Output the [X, Y] coordinate of the center of the cell containing the given text.  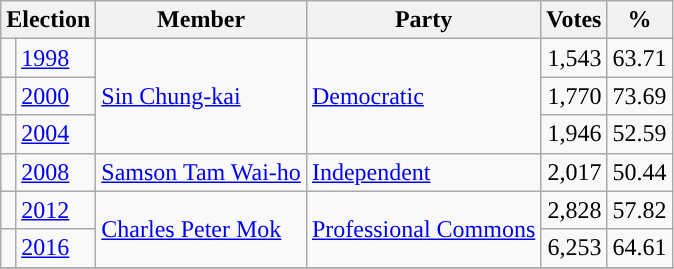
2000 [56, 96]
1998 [56, 58]
Democratic [423, 96]
Charles Peter Mok [202, 229]
2,017 [574, 172]
Party [423, 20]
50.44 [640, 172]
Samson Tam Wai-ho [202, 172]
2,828 [574, 210]
1,946 [574, 134]
64.61 [640, 248]
2008 [56, 172]
2016 [56, 248]
1,770 [574, 96]
Election [48, 20]
73.69 [640, 96]
57.82 [640, 210]
2012 [56, 210]
Votes [574, 20]
Sin Chung-kai [202, 96]
Member [202, 20]
2004 [56, 134]
6,253 [574, 248]
52.59 [640, 134]
Independent [423, 172]
Professional Commons [423, 229]
63.71 [640, 58]
% [640, 20]
1,543 [574, 58]
